Search for the cell housing the specified text and yield its (x, y) center coordinate. 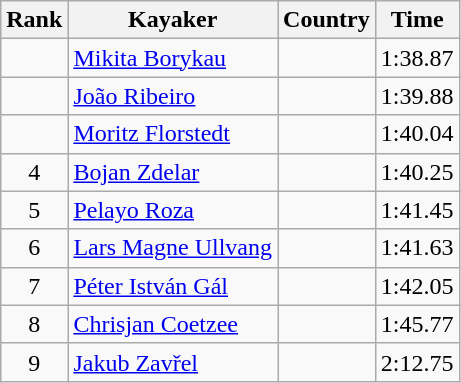
Bojan Zdelar (173, 172)
2:12.75 (417, 362)
1:40.25 (417, 172)
Time (417, 20)
1:41.63 (417, 248)
Moritz Florstedt (173, 134)
Lars Magne Ullvang (173, 248)
Kayaker (173, 20)
1:41.45 (417, 210)
1:39.88 (417, 96)
1:40.04 (417, 134)
Rank (34, 20)
4 (34, 172)
8 (34, 324)
6 (34, 248)
Mikita Borykau (173, 58)
João Ribeiro (173, 96)
Péter István Gál (173, 286)
Pelayo Roza (173, 210)
1:38.87 (417, 58)
5 (34, 210)
Jakub Zavřel (173, 362)
1:45.77 (417, 324)
7 (34, 286)
Country (327, 20)
9 (34, 362)
Chrisjan Coetzee (173, 324)
1:42.05 (417, 286)
